Find where the given text appears and provide that cell's center as [X, Y] coordinate. 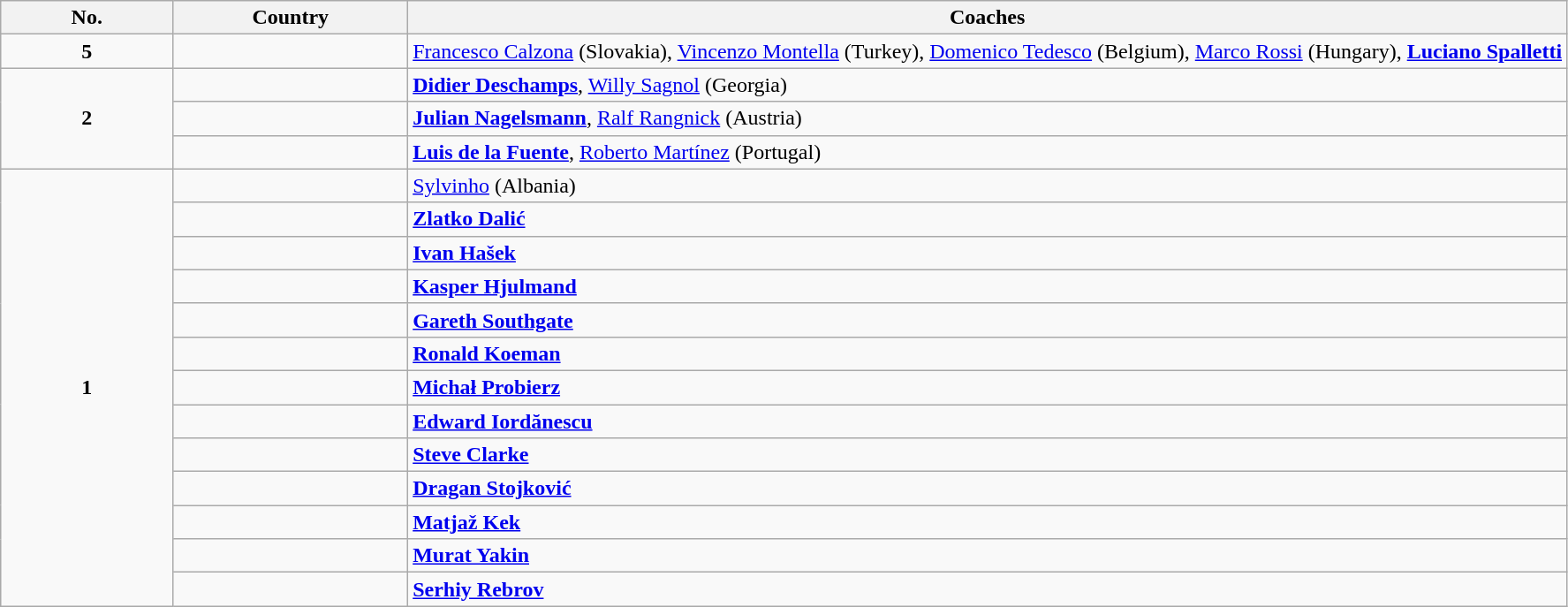
Country [291, 18]
Serhiy Rebrov [988, 589]
5 [87, 51]
Steve Clarke [988, 455]
Ronald Koeman [988, 353]
Kasper Hjulmand [988, 286]
No. [87, 18]
Matjaž Kek [988, 522]
Julian Nagelsmann, Ralf Rangnick (Austria) [988, 118]
2 [87, 118]
Dragan Stojković [988, 489]
1 [87, 387]
Coaches [988, 18]
Michał Probierz [988, 387]
Luis de la Fuente, Roberto Martínez (Portugal) [988, 152]
Didier Deschamps, Willy Sagnol (Georgia) [988, 85]
Francesco Calzona (Slovakia), Vincenzo Montella (Turkey), Domenico Tedesco (Belgium), Marco Rossi (Hungary), Luciano Spalletti [988, 51]
Edward Iordănescu [988, 421]
Gareth Southgate [988, 320]
Ivan Hašek [988, 253]
Murat Yakin [988, 556]
Zlatko Dalić [988, 219]
Sylvinho (Albania) [988, 186]
